Return [x, y] of the center of cell containing provided text 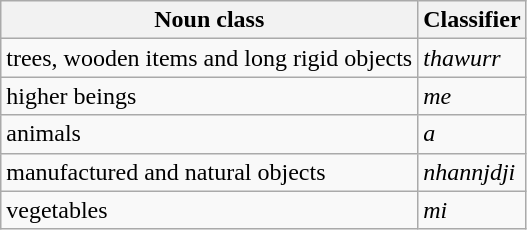
Noun class [210, 20]
trees, wooden items and long rigid objects [210, 58]
mi [472, 210]
me [472, 96]
thawurr [472, 58]
nhannjdji [472, 172]
vegetables [210, 210]
higher beings [210, 96]
animals [210, 134]
Classifier [472, 20]
a [472, 134]
manufactured and natural objects [210, 172]
